Extract the (x, y) coordinate from the center of the cell holding the provided text.  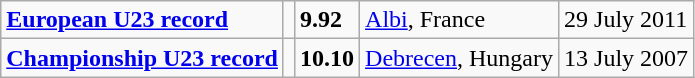
29 July 2011 (626, 20)
Debrecen, Hungary (460, 58)
9.92 (326, 20)
13 July 2007 (626, 58)
Championship U23 record (142, 58)
10.10 (326, 58)
Albi, France (460, 20)
European U23 record (142, 20)
